Determine the [x, y] coordinate at the center of the cell enclosing the given text.  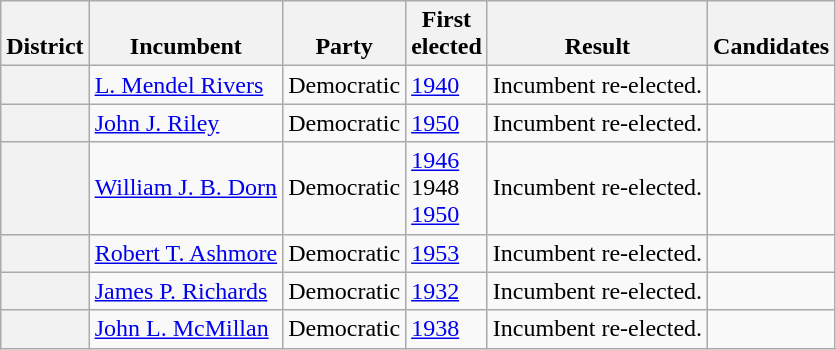
John L. McMillan [186, 329]
L. Mendel Rivers [186, 85]
Candidates [772, 34]
1938 [447, 329]
William J. B. Dorn [186, 188]
Party [344, 34]
1932 [447, 291]
District [45, 34]
19461948 1950 [447, 188]
1950 [447, 123]
Firstelected [447, 34]
Incumbent [186, 34]
John J. Riley [186, 123]
1940 [447, 85]
James P. Richards [186, 291]
Result [597, 34]
Robert T. Ashmore [186, 253]
1953 [447, 253]
